Locate the cell with the specified text and output its (x, y) center coordinate. 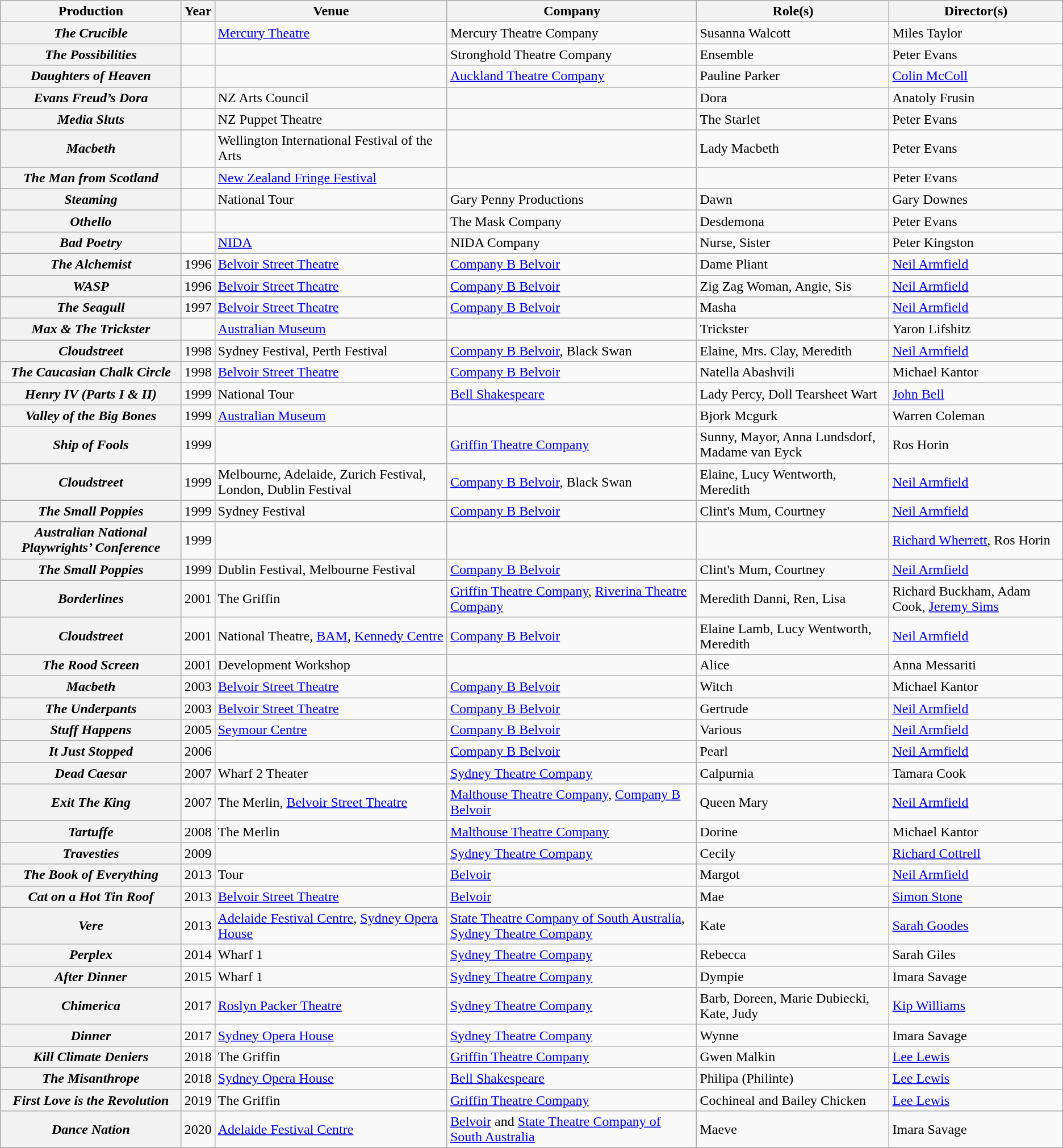
Lady Macbeth (793, 149)
Media Sluts (91, 119)
Rebecca (793, 955)
Dublin Festival, Melbourne Festival (330, 569)
After Dinner (91, 977)
Production (91, 11)
Kip Williams (976, 1006)
The Starlet (793, 119)
Dawn (793, 199)
Wynne (793, 1035)
Steaming (91, 199)
Vere (91, 925)
Belvoir and State Theatre Company of South Australia (571, 1130)
Mae (793, 896)
Barb, Doreen, Marie Dubiecki, Kate, Judy (793, 1006)
Elaine Lamb, Lucy Wentworth, Meredith (793, 636)
Meredith Danni, Ren, Lisa (793, 598)
Ensemble (793, 55)
Queen Mary (793, 803)
Max & The Trickster (91, 329)
Tour (330, 875)
Sydney Festival, Perth Festival (330, 351)
Simon Stone (976, 896)
Ros Horin (976, 445)
Dympie (793, 977)
National Theatre, BAM, Kennedy Centre (330, 636)
Dinner (91, 1035)
Zig Zag Woman, Angie, Sis (793, 286)
Dead Caesar (91, 773)
Anna Messariti (976, 665)
The Possibilities (91, 55)
Bad Poetry (91, 242)
1997 (198, 308)
Richard Buckham, Adam Cook, Jeremy Sims (976, 598)
Dance Nation (91, 1130)
Alice (793, 665)
Melbourne, Adelaide, Zurich Festival, London, Dublin Festival (330, 481)
Othello (91, 221)
Dame Pliant (793, 264)
Year (198, 11)
Gertrude (793, 708)
The Rood Screen (91, 665)
Kill Climate Deniers (91, 1057)
The Mask Company (571, 221)
Natella Abashvili (793, 372)
Yaron Lifshitz (976, 329)
NZ Arts Council (330, 98)
Company (571, 11)
Dorine (793, 832)
Gary Downes (976, 199)
Various (793, 730)
The Seagull (91, 308)
2006 (198, 752)
State Theatre Company of South Australia, Sydney Theatre Company (571, 925)
Desdemona (793, 221)
Richard Wherrett, Ros Horin (976, 541)
Stronghold Theatre Company (571, 55)
Nurse, Sister (793, 242)
Daughters of Heaven (91, 76)
Exit The King (91, 803)
Roslyn Packer Theatre (330, 1006)
Dora (793, 98)
It Just Stopped (91, 752)
The Merlin, Belvoir Street Theatre (330, 803)
Sunny, Mayor, Anna Lundsdorf, Madame van Eyck (793, 445)
Warren Coleman (976, 416)
Cat on a Hot Tin Roof (91, 896)
Evans Freud’s Dora (91, 98)
Bjork Mcgurk (793, 416)
Gwen Malkin (793, 1057)
Ship of Fools (91, 445)
Trickster (793, 329)
Tartuffe (91, 832)
Perplex (91, 955)
Witch (793, 686)
First Love is the Revolution (91, 1100)
Kate (793, 925)
Development Workshop (330, 665)
Seymour Centre (330, 730)
Griffin Theatre Company, Riverina Theatre Company (571, 598)
Anatoly Frusin (976, 98)
2008 (198, 832)
2020 (198, 1130)
Lady Percy, Doll Tearsheet Wart (793, 394)
Australian National Playwrights’ Conference (91, 541)
Miles Taylor (976, 33)
Sarah Giles (976, 955)
Adelaide Festival Centre (330, 1130)
The Merlin (330, 832)
NIDA (330, 242)
Margot (793, 875)
Role(s) (793, 11)
Venue (330, 11)
The Alchemist (91, 264)
2015 (198, 977)
Gary Penny Productions (571, 199)
Travesties (91, 853)
Colin McColl (976, 76)
The Man from Scotland (91, 178)
The Crucible (91, 33)
Borderlines (91, 598)
Richard Cottrell (976, 853)
The Book of Everything (91, 875)
Wellington International Festival of the Arts (330, 149)
Director(s) (976, 11)
Valley of the Big Bones (91, 416)
Henry IV (Parts I & II) (91, 394)
Sydney Festival (330, 511)
Wharf 2 Theater (330, 773)
NIDA Company (571, 242)
Malthouse Theatre Company, Company B Belvoir (571, 803)
Stuff Happens (91, 730)
Susanna Walcott (793, 33)
Mercury Theatre (330, 33)
2005 (198, 730)
The Caucasian Chalk Circle (91, 372)
The Underpants (91, 708)
Pauline Parker (793, 76)
Elaine, Mrs. Clay, Meredith (793, 351)
Malthouse Theatre Company (571, 832)
Pearl (793, 752)
Cochineal and Bailey Chicken (793, 1100)
2019 (198, 1100)
Cecily (793, 853)
Chimerica (91, 1006)
Maeve (793, 1130)
New Zealand Fringe Festival (330, 178)
Philipa (Philinte) (793, 1078)
Auckland Theatre Company (571, 76)
Calpurnia (793, 773)
Masha (793, 308)
Mercury Theatre Company (571, 33)
NZ Puppet Theatre (330, 119)
Sarah Goodes (976, 925)
Elaine, Lucy Wentworth, Meredith (793, 481)
The Misanthrope (91, 1078)
Peter Kingston (976, 242)
2014 (198, 955)
2009 (198, 853)
Tamara Cook (976, 773)
John Bell (976, 394)
Adelaide Festival Centre, Sydney Opera House (330, 925)
WASP (91, 286)
